Return the [x, y] coordinate for the center point of the cell that contains the specified text.  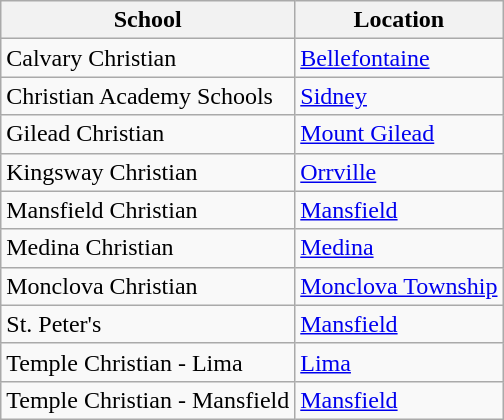
Monclova Christian [148, 286]
Monclova Township [399, 286]
Location [399, 20]
Mansfield Christian [148, 210]
Calvary Christian [148, 58]
Gilead Christian [148, 134]
Temple Christian - Lima [148, 362]
Medina Christian [148, 248]
Bellefontaine [399, 58]
Christian Academy Schools [148, 96]
Sidney [399, 96]
Mount Gilead [399, 134]
Temple Christian - Mansfield [148, 400]
Medina [399, 248]
St. Peter's [148, 324]
School [148, 20]
Kingsway Christian [148, 172]
Lima [399, 362]
Orrville [399, 172]
